Detect which cell encompasses the target text, then output its [x, y] center coordinate. 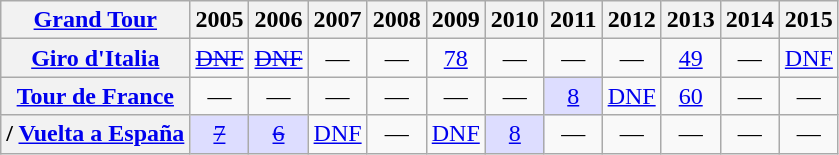
6 [278, 134]
2009 [456, 20]
2015 [808, 20]
2011 [573, 20]
2010 [514, 20]
49 [690, 58]
7 [220, 134]
2006 [278, 20]
Giro d'Italia [96, 58]
2013 [690, 20]
2012 [632, 20]
2008 [396, 20]
2005 [220, 20]
Tour de France [96, 96]
Grand Tour [96, 20]
2014 [750, 20]
2007 [338, 20]
60 [690, 96]
/ Vuelta a España [96, 134]
78 [456, 58]
